Find where the given text appears and provide that cell's center as [x, y] coordinate. 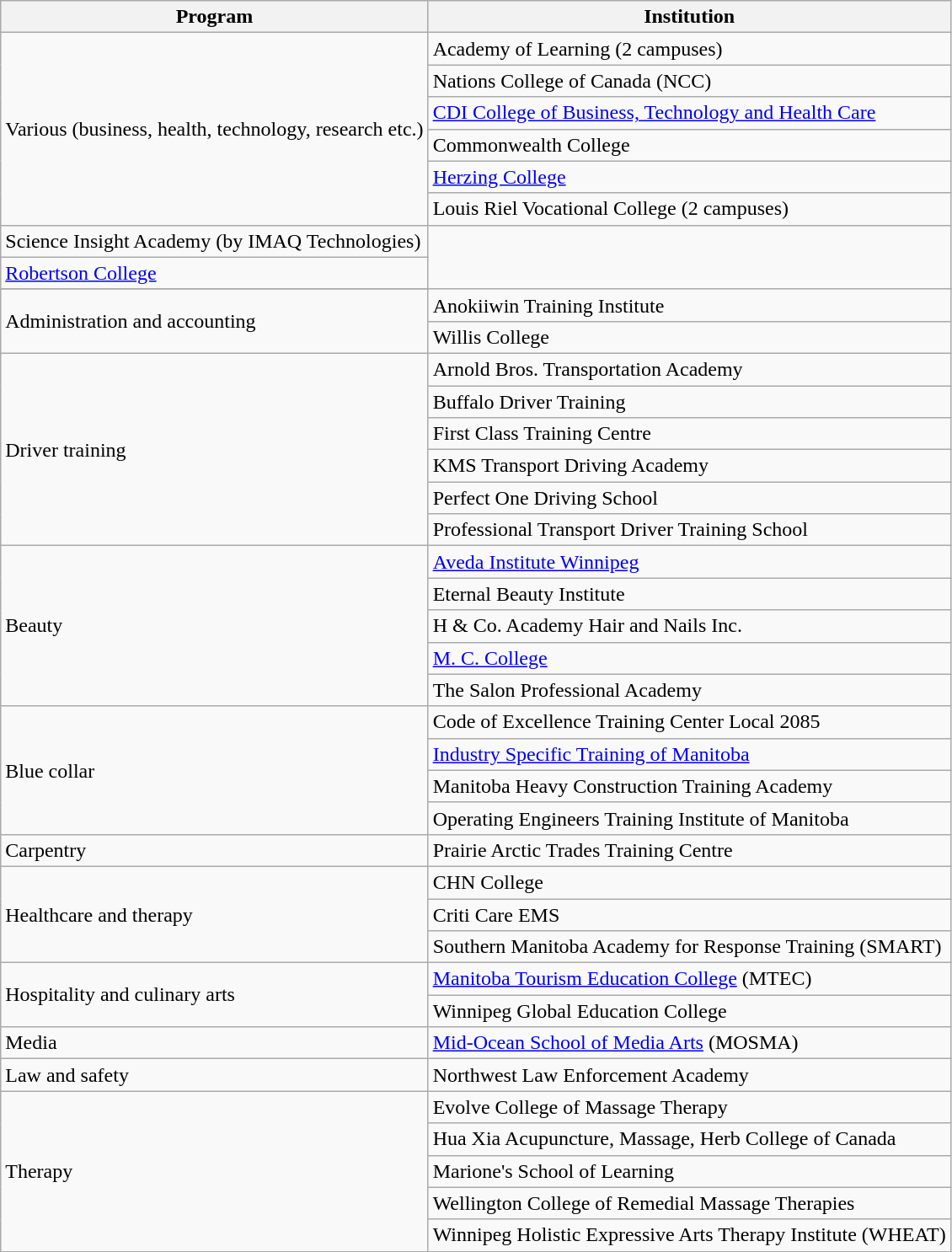
Marione's School of Learning [689, 1171]
Buffalo Driver Training [689, 402]
Louis Riel Vocational College (2 campuses) [689, 209]
Academy of Learning (2 campuses) [689, 49]
Aveda Institute Winnipeg [689, 562]
First Class Training Centre [689, 434]
Arnold Bros. Transportation Academy [689, 369]
Hospitality and culinary arts [214, 995]
Program [214, 17]
Winnipeg Holistic Expressive Arts Therapy Institute (WHEAT) [689, 1235]
Winnipeg Global Education College [689, 1011]
Law and safety [214, 1075]
Operating Engineers Training Institute of Manitoba [689, 818]
Beauty [214, 626]
CHN College [689, 882]
Driver training [214, 449]
Professional Transport Driver Training School [689, 530]
Manitoba Heavy Construction Training Academy [689, 786]
KMS Transport Driving Academy [689, 466]
Blue collar [214, 770]
Perfect One Driving School [689, 498]
Eternal Beauty Institute [689, 594]
Evolve College of Massage Therapy [689, 1107]
H & Co. Academy Hair and Nails Inc. [689, 626]
Commonwealth College [689, 145]
Criti Care EMS [689, 914]
Robertson College [214, 273]
Northwest Law Enforcement Academy [689, 1075]
Southern Manitoba Academy for Response Training (SMART) [689, 947]
Various (business, health, technology, research etc.) [214, 129]
Industry Specific Training of Manitoba [689, 754]
The Salon Professional Academy [689, 690]
CDI College of Business, Technology and Health Care [689, 113]
Anokiiwin Training Institute [689, 305]
Prairie Arctic Trades Training Centre [689, 850]
Herzing College [689, 177]
Media [214, 1043]
Therapy [214, 1171]
Code of Excellence Training Center Local 2085 [689, 722]
Institution [689, 17]
Healthcare and therapy [214, 914]
Mid-Ocean School of Media Arts (MOSMA) [689, 1043]
Willis College [689, 337]
M. C. College [689, 658]
Nations College of Canada (NCC) [689, 81]
Manitoba Tourism Education College (MTEC) [689, 979]
Science Insight Academy (by IMAQ Technologies) [214, 241]
Wellington College of Remedial Massage Therapies [689, 1203]
Administration and accounting [214, 321]
Carpentry [214, 850]
Hua Xia Acupuncture, Massage, Herb College of Canada [689, 1139]
